Pinpoint the cell where the given text exists, returning its [x, y] midpoint coordinate. 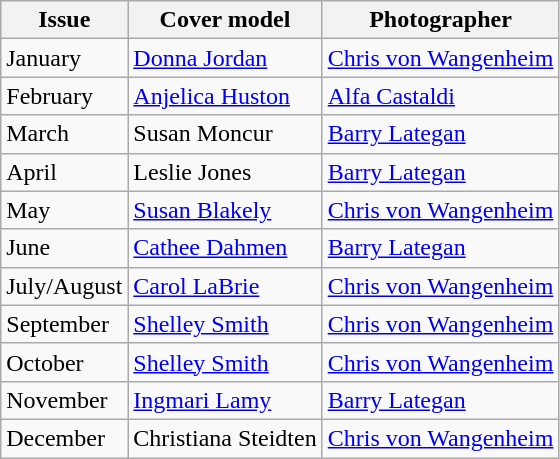
Ingmari Lamy [225, 400]
Issue [64, 20]
January [64, 58]
September [64, 324]
Susan Moncur [225, 134]
Alfa Castaldi [440, 96]
June [64, 248]
Donna Jordan [225, 58]
April [64, 172]
November [64, 400]
March [64, 134]
Photographer [440, 20]
Cover model [225, 20]
Anjelica Huston [225, 96]
July/August [64, 286]
October [64, 362]
December [64, 438]
Susan Blakely [225, 210]
Cathee Dahmen [225, 248]
May [64, 210]
Christiana Steidten [225, 438]
Leslie Jones [225, 172]
Carol LaBrie [225, 286]
February [64, 96]
